For the text-containing cell, return its midpoint in [X, Y] coordinate format. 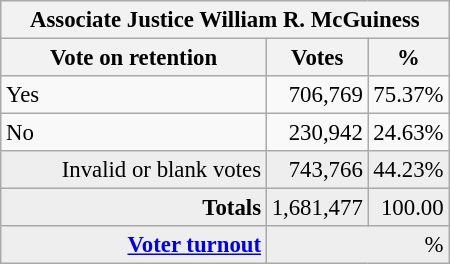
24.63% [408, 133]
75.37% [408, 95]
100.00 [408, 208]
Yes [134, 95]
706,769 [317, 95]
743,766 [317, 170]
1,681,477 [317, 208]
Associate Justice William R. McGuiness [225, 20]
No [134, 133]
Votes [317, 58]
44.23% [408, 170]
Vote on retention [134, 58]
Invalid or blank votes [134, 170]
Voter turnout [134, 245]
230,942 [317, 133]
Totals [134, 208]
